From the cell containing the given text, extract its center point as (X, Y) coordinate. 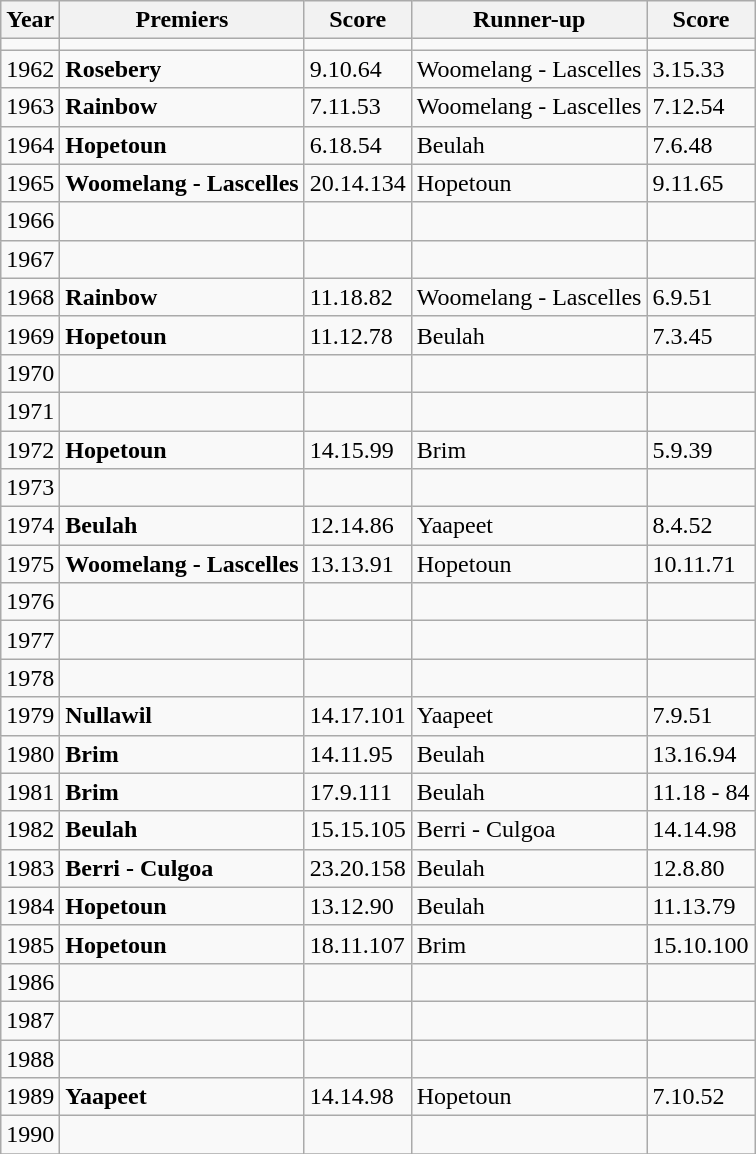
1971 (30, 411)
Rosebery (182, 69)
3.15.33 (701, 69)
13.16.94 (701, 754)
1976 (30, 602)
15.15.105 (358, 830)
1980 (30, 754)
1968 (30, 297)
8.4.52 (701, 526)
7.12.54 (701, 107)
1988 (30, 1059)
7.9.51 (701, 716)
12.8.80 (701, 868)
1990 (30, 1135)
Year (30, 20)
11.18.82 (358, 297)
1979 (30, 716)
1965 (30, 183)
11.18 - 84 (701, 792)
1970 (30, 373)
20.14.134 (358, 183)
Nullawil (182, 716)
11.13.79 (701, 906)
13.13.91 (358, 564)
1967 (30, 259)
7.6.48 (701, 145)
1982 (30, 830)
11.12.78 (358, 335)
7.10.52 (701, 1097)
5.9.39 (701, 449)
1981 (30, 792)
1985 (30, 944)
15.10.100 (701, 944)
1977 (30, 640)
7.3.45 (701, 335)
17.9.111 (358, 792)
1974 (30, 526)
9.10.64 (358, 69)
1986 (30, 982)
1989 (30, 1097)
12.14.86 (358, 526)
Runner-up (529, 20)
9.11.65 (701, 183)
1962 (30, 69)
1987 (30, 1020)
18.11.107 (358, 944)
1975 (30, 564)
6.9.51 (701, 297)
Premiers (182, 20)
10.11.71 (701, 564)
6.18.54 (358, 145)
1983 (30, 868)
14.17.101 (358, 716)
14.15.99 (358, 449)
1984 (30, 906)
1978 (30, 678)
1973 (30, 488)
1966 (30, 221)
1972 (30, 449)
7.11.53 (358, 107)
1969 (30, 335)
1964 (30, 145)
14.11.95 (358, 754)
13.12.90 (358, 906)
23.20.158 (358, 868)
1963 (30, 107)
